Provide the [X, Y] coordinate of the cell's center where the given text is located.  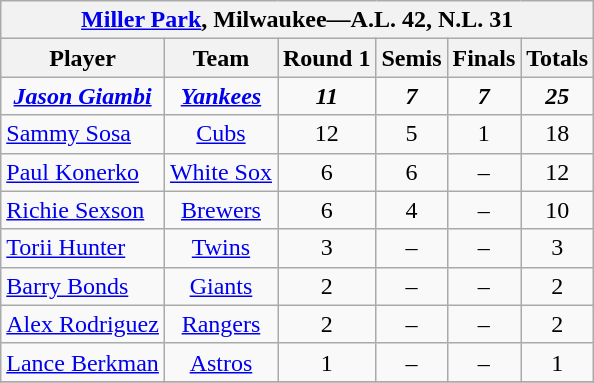
Rangers [220, 324]
Jason Giambi [83, 96]
11 [327, 96]
Richie Sexson [83, 210]
Team [220, 58]
Finals [484, 58]
18 [558, 134]
Paul Konerko [83, 172]
Semis [412, 58]
White Sox [220, 172]
Cubs [220, 134]
Astros [220, 362]
Totals [558, 58]
25 [558, 96]
4 [412, 210]
Alex Rodriguez [83, 324]
Sammy Sosa [83, 134]
Round 1 [327, 58]
Twins [220, 248]
10 [558, 210]
Miller Park, Milwaukee—A.L. 42, N.L. 31 [298, 20]
Torii Hunter [83, 248]
Giants [220, 286]
Player [83, 58]
Brewers [220, 210]
Barry Bonds [83, 286]
Lance Berkman [83, 362]
Yankees [220, 96]
5 [412, 134]
